Capture the cell that displays the provided text and extract its (x, y) central coordinate. 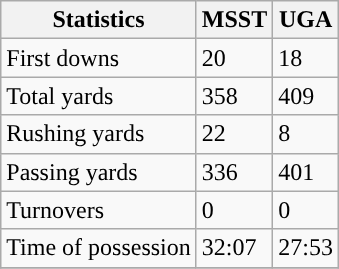
MSST (234, 20)
20 (234, 58)
Statistics (99, 20)
358 (234, 96)
32:07 (234, 248)
Passing yards (99, 172)
8 (306, 134)
18 (306, 58)
401 (306, 172)
22 (234, 134)
Total yards (99, 96)
Time of possession (99, 248)
336 (234, 172)
Rushing yards (99, 134)
27:53 (306, 248)
UGA (306, 20)
First downs (99, 58)
Turnovers (99, 210)
409 (306, 96)
